Find where the given text appears and provide that cell's center as [x, y] coordinate. 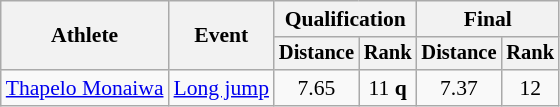
Athlete [85, 36]
7.65 [316, 88]
12 [530, 88]
Qualification [345, 19]
7.37 [458, 88]
Final [487, 19]
11 q [388, 88]
Event [222, 36]
Thapelo Monaiwa [85, 88]
Long jump [222, 88]
